Output the (X, Y) coordinate of the center of the cell containing the given text.  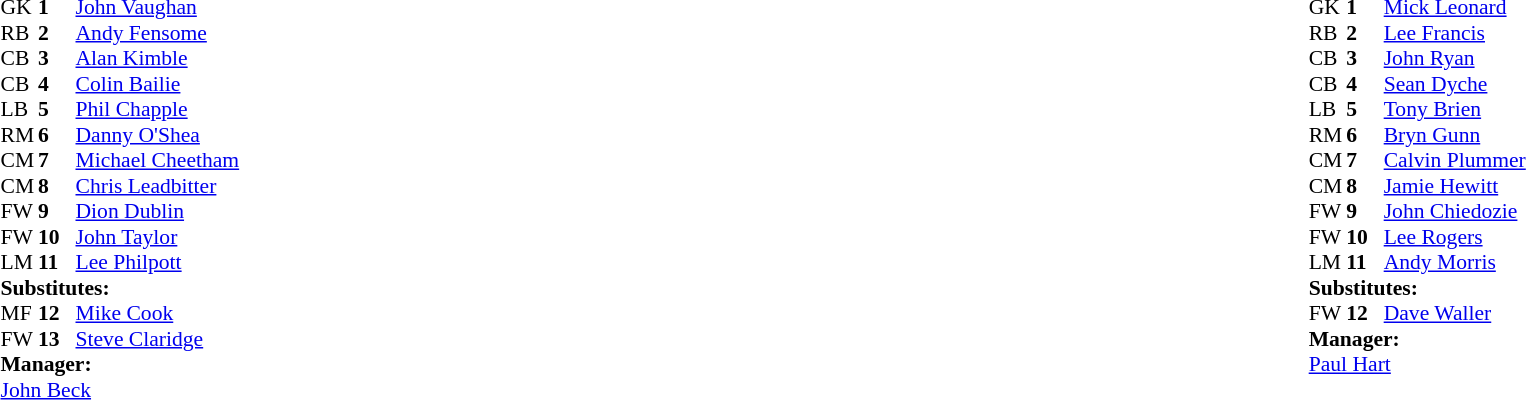
Dion Dublin (158, 211)
Steve Claridge (158, 339)
Calvin Plummer (1455, 161)
Alan Kimble (158, 59)
John Ryan (1455, 59)
John Chiedozie (1455, 211)
Andy Fensome (158, 33)
Phil Chapple (158, 109)
Chris Leadbitter (158, 186)
Mike Cook (158, 313)
Dave Waller (1455, 313)
13 (57, 339)
Lee Francis (1455, 33)
Michael Cheetham (158, 161)
Tony Brien (1455, 109)
Lee Rogers (1455, 237)
Paul Hart (1418, 365)
Bryn Gunn (1455, 135)
John Taylor (158, 237)
Colin Bailie (158, 84)
Jamie Hewitt (1455, 186)
Lee Philpott (158, 263)
Danny O'Shea (158, 135)
MF (19, 313)
Andy Morris (1455, 263)
Sean Dyche (1455, 84)
